Return (X, Y) of the center of cell containing provided text 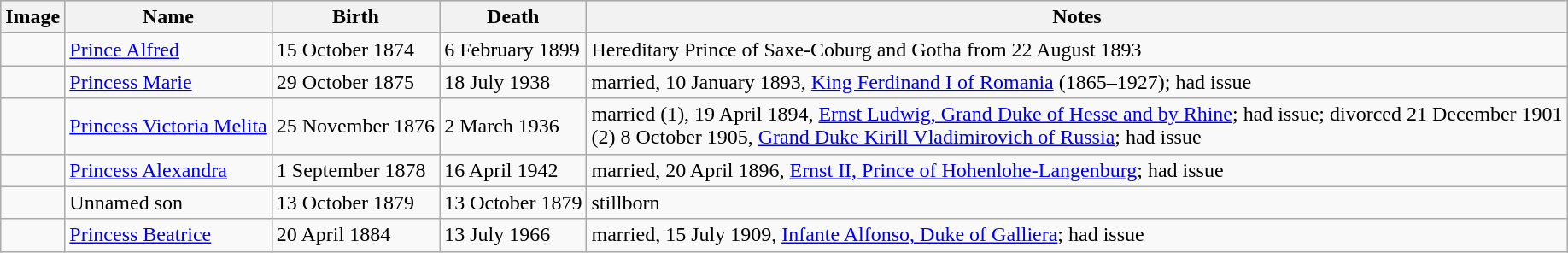
Image (32, 17)
married, 10 January 1893, King Ferdinand I of Romania (1865–1927); had issue (1077, 82)
married, 15 July 1909, Infante Alfonso, Duke of Galliera; had issue (1077, 235)
stillborn (1077, 203)
Notes (1077, 17)
Princess Beatrice (168, 235)
Prince Alfred (168, 50)
1 September 1878 (355, 170)
18 July 1938 (513, 82)
13 July 1966 (513, 235)
2 March 1936 (513, 126)
Hereditary Prince of Saxe-Coburg and Gotha from 22 August 1893 (1077, 50)
Death (513, 17)
16 April 1942 (513, 170)
married, 20 April 1896, Ernst II, Prince of Hohenlohe-Langenburg; had issue (1077, 170)
Princess Alexandra (168, 170)
15 October 1874 (355, 50)
Unnamed son (168, 203)
20 April 1884 (355, 235)
29 October 1875 (355, 82)
25 November 1876 (355, 126)
Princess Victoria Melita (168, 126)
Name (168, 17)
Princess Marie (168, 82)
6 February 1899 (513, 50)
Birth (355, 17)
